Output the [X, Y] coordinate of the center of the cell containing the given text.  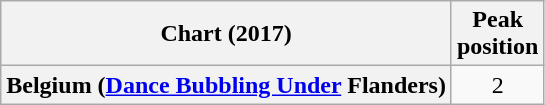
Chart (2017) [226, 34]
2 [497, 85]
Belgium (Dance Bubbling Under Flanders) [226, 85]
Peakposition [497, 34]
